Detect which cell encompasses the target text, then output its [X, Y] center coordinate. 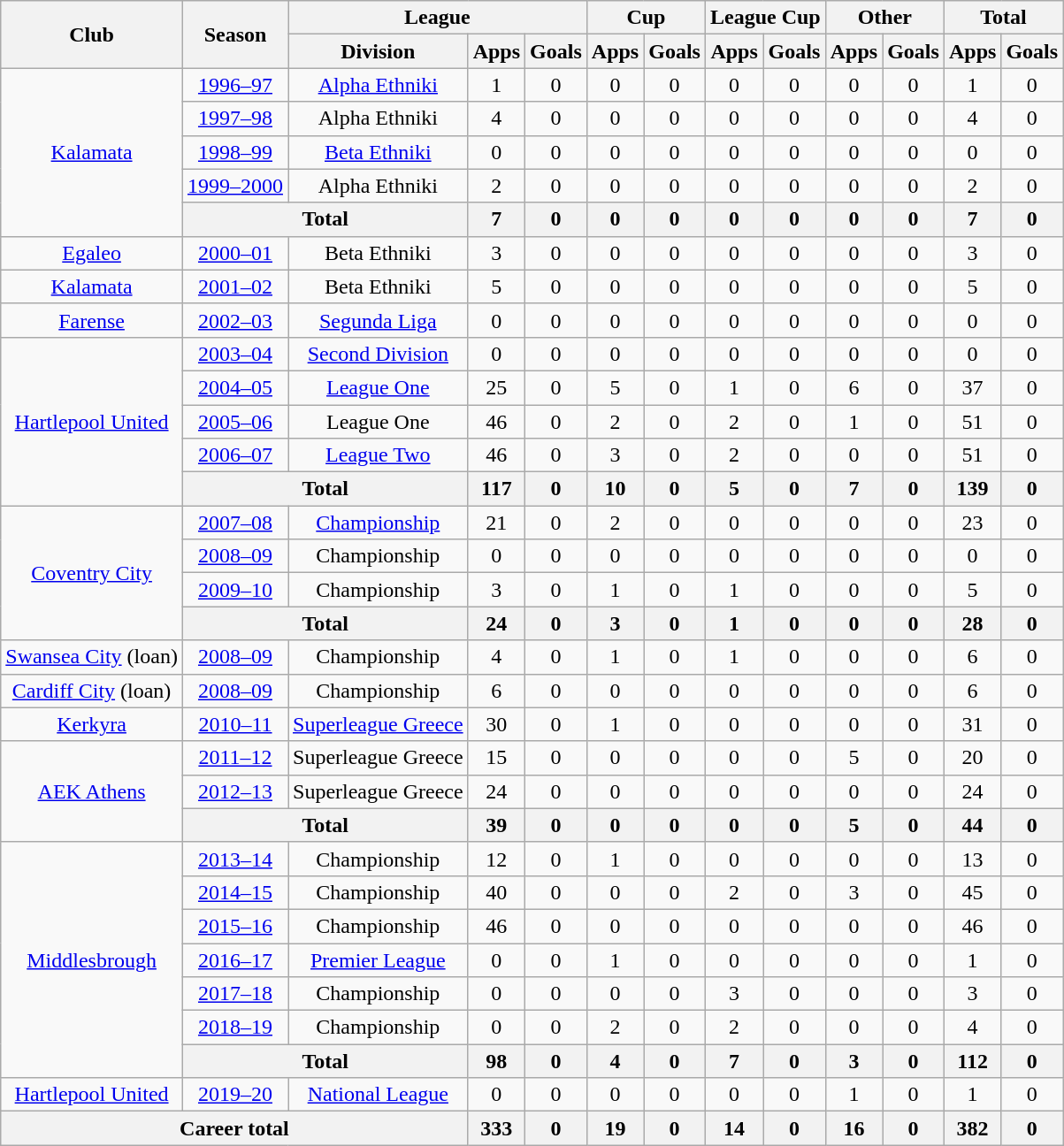
25 [496, 387]
1998–99 [235, 152]
21 [496, 523]
2003–04 [235, 354]
2017–18 [235, 994]
Kerkyra [92, 724]
Egaleo [92, 253]
Premier League [379, 959]
Other [884, 18]
2012–13 [235, 791]
139 [972, 489]
13 [972, 859]
12 [496, 859]
45 [972, 892]
44 [972, 825]
Swansea City (loan) [92, 657]
1999–2000 [235, 186]
National League [379, 1095]
382 [972, 1128]
1996–97 [235, 85]
2005–06 [235, 422]
14 [734, 1128]
Season [235, 34]
Career total [234, 1128]
2009–10 [235, 590]
10 [615, 489]
2014–15 [235, 892]
Coventry City [92, 573]
2000–01 [235, 253]
20 [972, 758]
Division [379, 51]
Middlesbrough [92, 959]
112 [972, 1061]
2019–20 [235, 1095]
League [438, 18]
2006–07 [235, 455]
30 [496, 724]
28 [972, 623]
Club [92, 34]
98 [496, 1061]
AEK Athens [92, 791]
2007–08 [235, 523]
Second Division [379, 354]
League Cup [765, 18]
Cup [646, 18]
League Two [379, 455]
23 [972, 523]
37 [972, 387]
39 [496, 825]
19 [615, 1128]
2016–17 [235, 959]
2004–05 [235, 387]
1997–98 [235, 118]
31 [972, 724]
2002–03 [235, 320]
40 [496, 892]
2010–11 [235, 724]
2001–02 [235, 286]
2013–14 [235, 859]
Cardiff City (loan) [92, 691]
2011–12 [235, 758]
16 [853, 1128]
Farense [92, 320]
2015–16 [235, 926]
Segunda Liga [379, 320]
2018–19 [235, 1028]
117 [496, 489]
333 [496, 1128]
15 [496, 758]
